Extract the [X, Y] coordinate from the center of the cell holding the provided text.  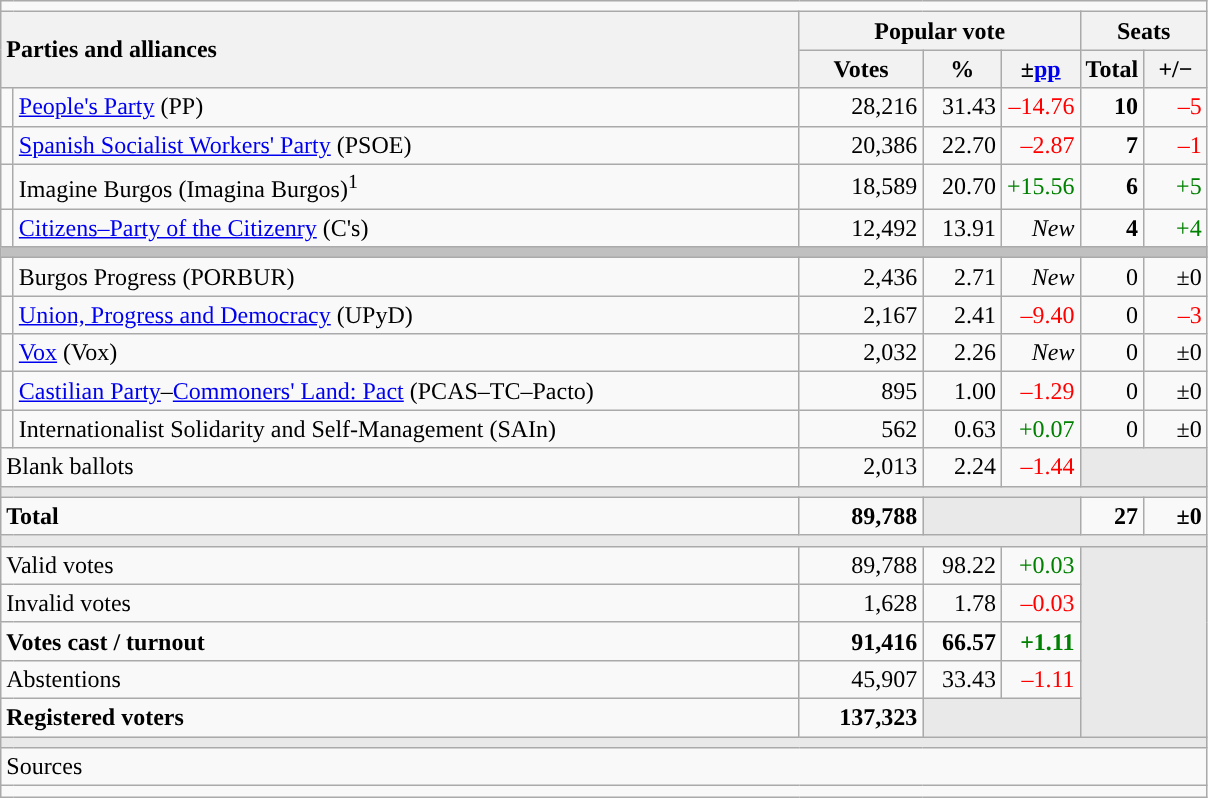
137,323 [861, 718]
–3 [1176, 315]
45,907 [861, 679]
27 [1112, 516]
6 [1112, 186]
2.24 [962, 467]
Sources [604, 767]
2.26 [962, 353]
13.91 [962, 228]
Valid votes [400, 565]
+1.11 [1040, 641]
4 [1112, 228]
2.41 [962, 315]
2,167 [861, 315]
–1.11 [1040, 679]
Votes cast / turnout [400, 641]
–0.03 [1040, 603]
7 [1112, 145]
Seats [1144, 31]
20,386 [861, 145]
22.70 [962, 145]
–5 [1176, 107]
20.70 [962, 186]
+0.03 [1040, 565]
2.71 [962, 277]
895 [861, 391]
33.43 [962, 679]
31.43 [962, 107]
Vox (Vox) [406, 353]
+15.56 [1040, 186]
Spanish Socialist Workers' Party (PSOE) [406, 145]
–1.44 [1040, 467]
562 [861, 429]
Internationalist Solidarity and Self-Management (SAIn) [406, 429]
Popular vote [940, 31]
–9.40 [1040, 315]
2,436 [861, 277]
Castilian Party–Commoners' Land: Pact (PCAS–TC–Pacto) [406, 391]
10 [1112, 107]
–1 [1176, 145]
1.78 [962, 603]
Citizens–Party of the Citizenry (C's) [406, 228]
2,013 [861, 467]
0.63 [962, 429]
98.22 [962, 565]
–14.76 [1040, 107]
+4 [1176, 228]
+0.07 [1040, 429]
Union, Progress and Democracy (UPyD) [406, 315]
1.00 [962, 391]
18,589 [861, 186]
Votes [861, 69]
66.57 [962, 641]
% [962, 69]
2,032 [861, 353]
28,216 [861, 107]
Invalid votes [400, 603]
Blank ballots [400, 467]
+/− [1176, 69]
–1.29 [1040, 391]
±pp [1040, 69]
Imagine Burgos (Imagina Burgos)1 [406, 186]
91,416 [861, 641]
12,492 [861, 228]
+5 [1176, 186]
–2.87 [1040, 145]
Burgos Progress (PORBUR) [406, 277]
Abstentions [400, 679]
Parties and alliances [400, 50]
People's Party (PP) [406, 107]
Registered voters [400, 718]
1,628 [861, 603]
